Provide the [X, Y] coordinate of the cell's center where the given text is located.  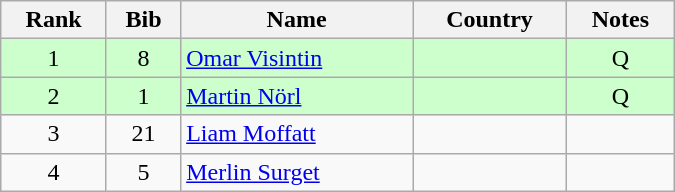
Rank [54, 20]
3 [54, 134]
21 [143, 134]
Omar Visintin [297, 58]
Notes [620, 20]
Martin Nörl [297, 96]
4 [54, 172]
Country [489, 20]
Liam Moffatt [297, 134]
Name [297, 20]
Merlin Surget [297, 172]
8 [143, 58]
Bib [143, 20]
2 [54, 96]
5 [143, 172]
